Find where the given text appears and provide that cell's center as [x, y] coordinate. 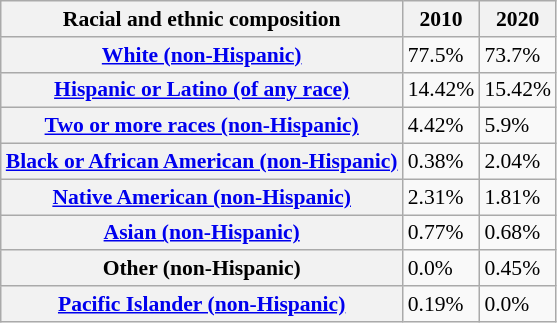
77.5% [442, 55]
Native American (non-Hispanic) [202, 197]
Hispanic or Latino (of any race) [202, 90]
Asian (non-Hispanic) [202, 233]
5.9% [518, 126]
14.42% [442, 90]
4.42% [442, 126]
White (non-Hispanic) [202, 55]
Racial and ethnic composition [202, 19]
2020 [518, 19]
0.77% [442, 233]
Pacific Islander (non-Hispanic) [202, 304]
Black or African American (non-Hispanic) [202, 162]
15.42% [518, 90]
Other (non-Hispanic) [202, 269]
0.45% [518, 269]
2.04% [518, 162]
0.19% [442, 304]
2.31% [442, 197]
0.68% [518, 233]
Two or more races (non-Hispanic) [202, 126]
1.81% [518, 197]
0.38% [442, 162]
2010 [442, 19]
73.7% [518, 55]
